Locate the cell with the specified text and output its (X, Y) center coordinate. 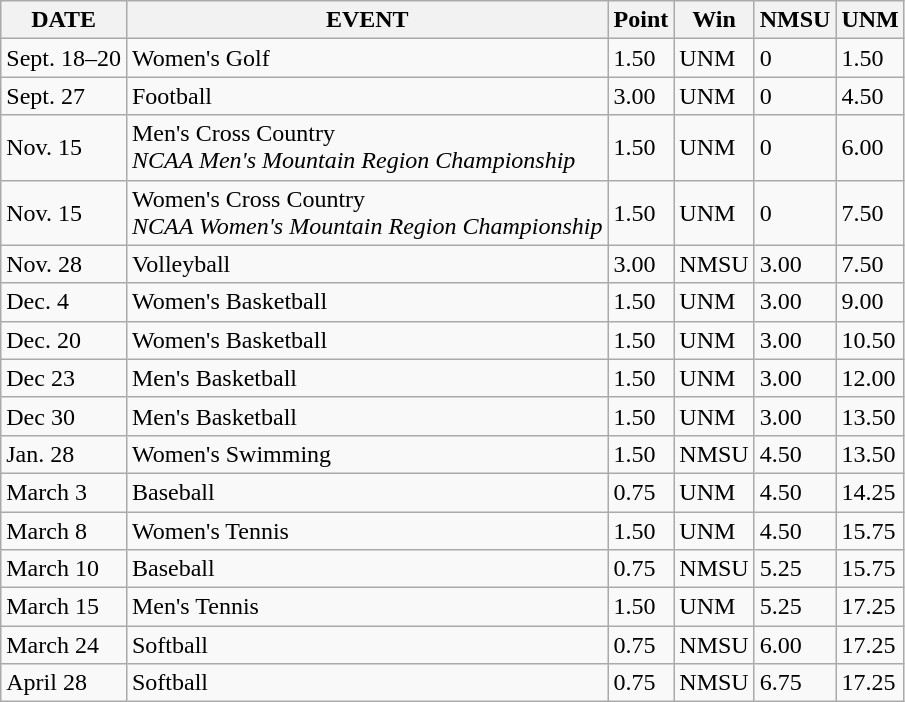
March 24 (64, 645)
Football (367, 96)
Women's Cross CountryNCAA Women's Mountain Region Championship (367, 212)
Sept. 18–20 (64, 58)
Sept. 27 (64, 96)
Dec 30 (64, 416)
9.00 (870, 302)
March 15 (64, 607)
Jan. 28 (64, 454)
Nov. 28 (64, 264)
Volleyball (367, 264)
DATE (64, 20)
March 10 (64, 569)
EVENT (367, 20)
March 3 (64, 492)
April 28 (64, 683)
March 8 (64, 531)
10.50 (870, 340)
6.75 (795, 683)
12.00 (870, 378)
Dec 23 (64, 378)
Women's Swimming (367, 454)
Win (714, 20)
Dec. 4 (64, 302)
Dec. 20 (64, 340)
Men's Cross CountryNCAA Men's Mountain Region Championship (367, 148)
14.25 (870, 492)
Point (641, 20)
Women's Tennis (367, 531)
Men's Tennis (367, 607)
Women's Golf (367, 58)
